Capture the cell that displays the provided text and extract its (X, Y) central coordinate. 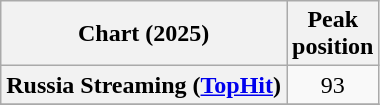
93 (333, 85)
Peakposition (333, 34)
Chart (2025) (144, 34)
Russia Streaming (TopHit) (144, 85)
